Identify which cell holds the provided text, then report its [X, Y] central coordinate. 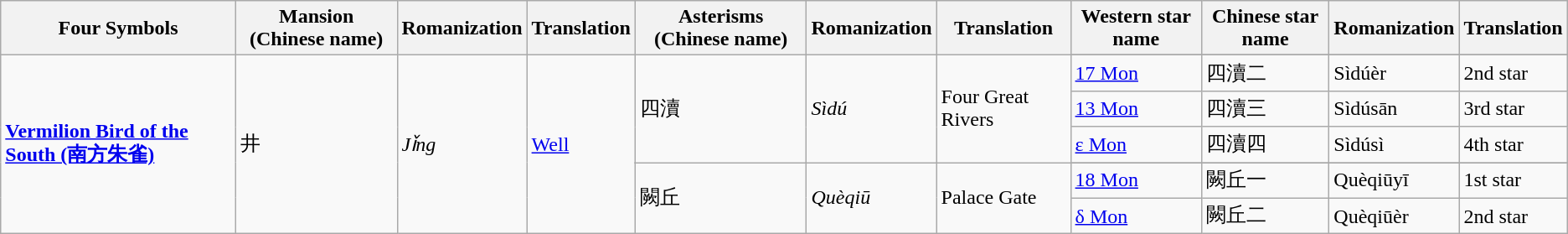
δ Mon [1136, 216]
Mansion (Chinese name) [317, 29]
Sìdúsì [1394, 144]
Four Great Rivers [1003, 109]
Palace Gate [1003, 198]
井 [317, 144]
13 Mon [1136, 109]
4th star [1513, 144]
闕丘 [720, 198]
17 Mon [1136, 74]
Quèqiūyī [1394, 181]
Four Symbols [119, 29]
Western star name [1136, 29]
3rd star [1513, 109]
四瀆三 [1265, 109]
闕丘二 [1265, 216]
Chinese star name [1265, 29]
Well [581, 144]
Asterisms (Chinese name) [720, 29]
Sìdúsān [1394, 109]
Jǐng [462, 144]
四瀆二 [1265, 74]
Sìdúèr [1394, 74]
18 Mon [1136, 181]
四瀆 [720, 109]
ε Mon [1136, 144]
Quèqiū [871, 198]
Quèqiūèr [1394, 216]
闕丘一 [1265, 181]
1st star [1513, 181]
Vermilion Bird of the South (南方朱雀) [119, 144]
Sìdú [871, 109]
四瀆四 [1265, 144]
